Pinpoint the cell where the given text exists, returning its [x, y] midpoint coordinate. 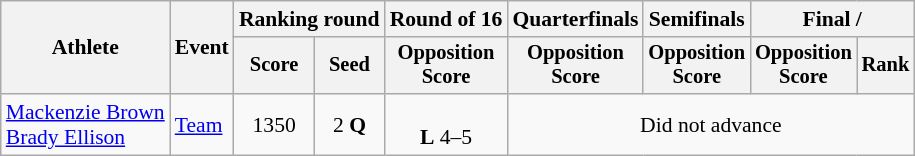
Final / [832, 19]
Quarterfinals [575, 19]
Team [202, 124]
Semifinals [696, 19]
1350 [274, 124]
2 Q [349, 124]
Score [274, 66]
Athlete [86, 48]
Mackenzie BrownBrady Ellison [86, 124]
Did not advance [710, 124]
Rank [886, 66]
Round of 16 [446, 19]
L 4–5 [446, 124]
Seed [349, 66]
Event [202, 48]
Ranking round [310, 19]
